Detect which cell encompasses the target text, then output its [x, y] center coordinate. 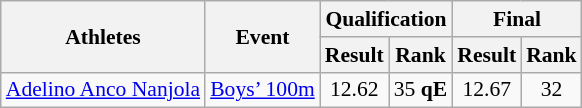
12.62 [354, 90]
Boys’ 100m [262, 90]
12.67 [486, 90]
Qualification [386, 19]
35 qE [421, 90]
Adelino Anco Nanjola [103, 90]
Event [262, 36]
32 [552, 90]
Athletes [103, 36]
Final [516, 19]
